Locate the cell with the specified text and output its [x, y] center coordinate. 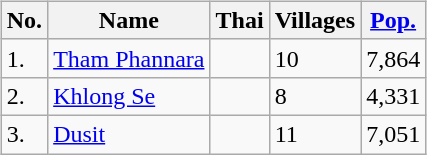
No. [24, 20]
Thai [240, 20]
11 [315, 134]
Khlong Se [129, 96]
7,864 [394, 58]
Villages [315, 20]
3. [24, 134]
Pop. [394, 20]
Dusit [129, 134]
4,331 [394, 96]
7,051 [394, 134]
Name [129, 20]
2. [24, 96]
10 [315, 58]
8 [315, 96]
Tham Phannara [129, 58]
1. [24, 58]
